Output the [X, Y] coordinate of the center of the cell containing the given text.  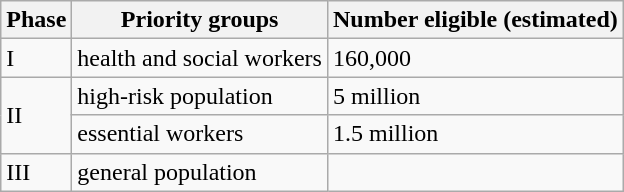
5 million [475, 96]
160,000 [475, 58]
high-risk population [200, 96]
I [36, 58]
Phase [36, 20]
general population [200, 172]
Number eligible (estimated) [475, 20]
Priority groups [200, 20]
II [36, 115]
essential workers [200, 134]
health and social workers [200, 58]
III [36, 172]
1.5 million [475, 134]
